Locate the cell with the specified text and output its [x, y] center coordinate. 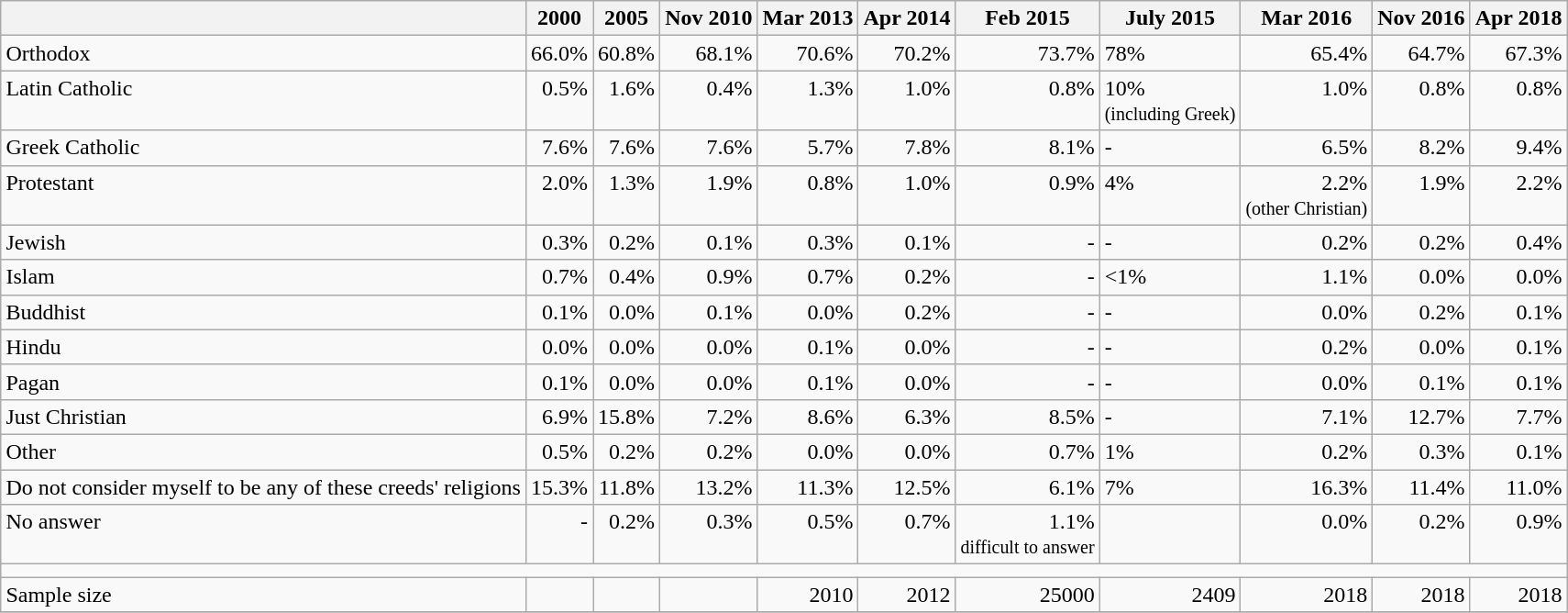
64.7% [1421, 53]
Islam [264, 277]
6.5% [1307, 148]
6.9% [559, 417]
Other [264, 451]
Greek Catholic [264, 148]
65.4% [1307, 53]
6.1% [1027, 487]
Pagan [264, 382]
15.8% [627, 417]
<1% [1170, 277]
16.3% [1307, 487]
Sample size [264, 595]
Protestant [264, 195]
2.2% [1518, 195]
Feb 2015 [1027, 18]
2005 [627, 18]
8.6% [808, 417]
1.1% [1307, 277]
2012 [907, 595]
Mar 2013 [808, 18]
7.7% [1518, 417]
Just Christian [264, 417]
Apr 2018 [1518, 18]
Hindu [264, 347]
Buddhist [264, 312]
1% [1170, 451]
No answer [264, 534]
Jewish [264, 242]
Latin Catholic [264, 101]
Apr 2014 [907, 18]
5.7% [808, 148]
8.5% [1027, 417]
Mar 2016 [1307, 18]
15.3% [559, 487]
12.5% [907, 487]
9.4% [1518, 148]
Nov 2010 [709, 18]
10%(including Greek) [1170, 101]
7% [1170, 487]
66.0% [559, 53]
Orthodox [264, 53]
70.2% [907, 53]
2000 [559, 18]
7.8% [907, 148]
70.6% [808, 53]
8.2% [1421, 148]
4% [1170, 195]
7.2% [709, 417]
Do not consider myself to be any of these creeds' religions [264, 487]
Nov 2016 [1421, 18]
2409 [1170, 595]
11.3% [808, 487]
11.0% [1518, 487]
2.0% [559, 195]
73.7% [1027, 53]
25000 [1027, 595]
11.4% [1421, 487]
2010 [808, 595]
6.3% [907, 417]
7.1% [1307, 417]
July 2015 [1170, 18]
67.3% [1518, 53]
8.1% [1027, 148]
2.2%(other Christian) [1307, 195]
78% [1170, 53]
68.1% [709, 53]
60.8% [627, 53]
12.7% [1421, 417]
11.8% [627, 487]
1.1%difficult to answer [1027, 534]
1.6% [627, 101]
13.2% [709, 487]
